Detect which cell encompasses the target text, then output its (x, y) center coordinate. 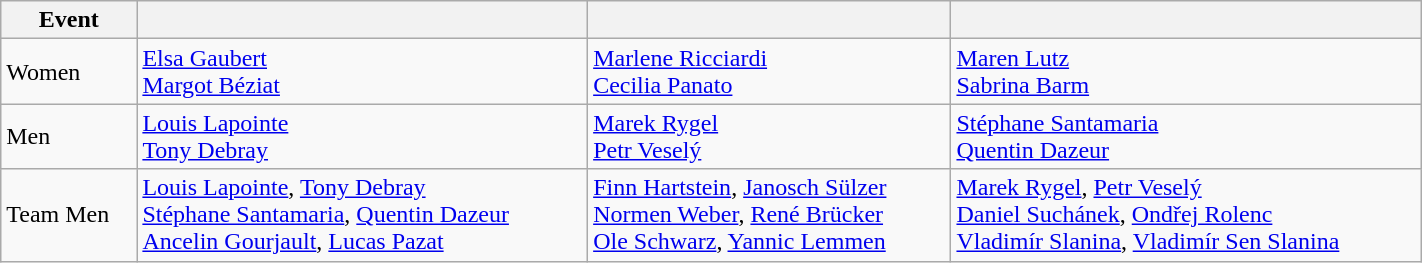
Louis LapointeTony Debray (362, 136)
Team Men (69, 215)
Maren LutzSabrina Barm (1186, 72)
Finn Hartstein, Janosch SülzerNormen Weber, René BrückerOle Schwarz, Yannic Lemmen (770, 215)
Men (69, 136)
Louis Lapointe, Tony DebrayStéphane Santamaria, Quentin DazeurAncelin Gourjault, Lucas Pazat (362, 215)
Marlene RicciardiCecilia Panato (770, 72)
Stéphane SantamariaQuentin Dazeur (1186, 136)
Marek Rygel, Petr VeselýDaniel Suchánek, Ondřej RolencVladimír Slanina, Vladimír Sen Slanina (1186, 215)
Elsa GaubertMargot Béziat (362, 72)
Event (69, 20)
Marek RygelPetr Veselý (770, 136)
Women (69, 72)
